Output the [x, y] coordinate of the center of the cell containing the given text.  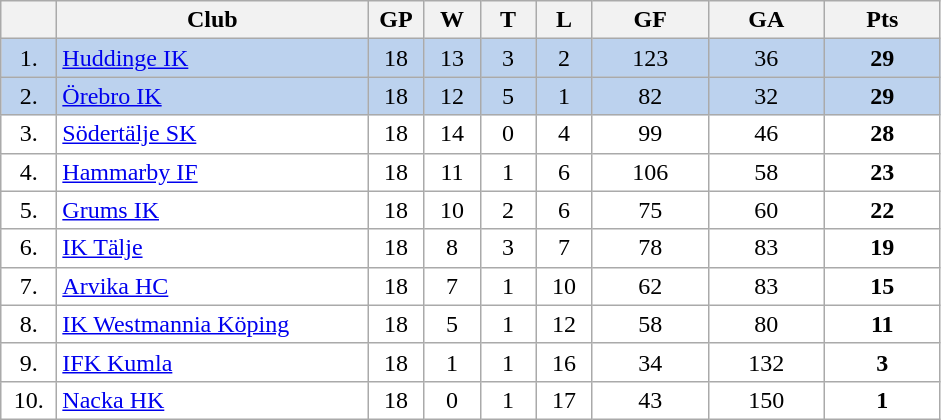
7. [29, 286]
8 [452, 248]
34 [650, 362]
Club [212, 20]
L [564, 20]
82 [650, 96]
4 [564, 134]
36 [766, 58]
62 [650, 286]
32 [766, 96]
17 [564, 400]
19 [882, 248]
28 [882, 134]
10. [29, 400]
14 [452, 134]
43 [650, 400]
T [508, 20]
23 [882, 172]
16 [564, 362]
13 [452, 58]
Grums IK [212, 210]
Nacka HK [212, 400]
Pts [882, 20]
Huddinge IK [212, 58]
4. [29, 172]
5. [29, 210]
9. [29, 362]
8. [29, 324]
1. [29, 58]
W [452, 20]
15 [882, 286]
IK Tälje [212, 248]
150 [766, 400]
80 [766, 324]
22 [882, 210]
78 [650, 248]
60 [766, 210]
GP [396, 20]
75 [650, 210]
46 [766, 134]
IK Westmannia Köping [212, 324]
GA [766, 20]
Arvika HC [212, 286]
123 [650, 58]
3. [29, 134]
GF [650, 20]
2. [29, 96]
99 [650, 134]
IFK Kumla [212, 362]
132 [766, 362]
Södertälje SK [212, 134]
106 [650, 172]
Örebro IK [212, 96]
Hammarby IF [212, 172]
6. [29, 248]
